Search for the cell housing the specified text and yield its [X, Y] center coordinate. 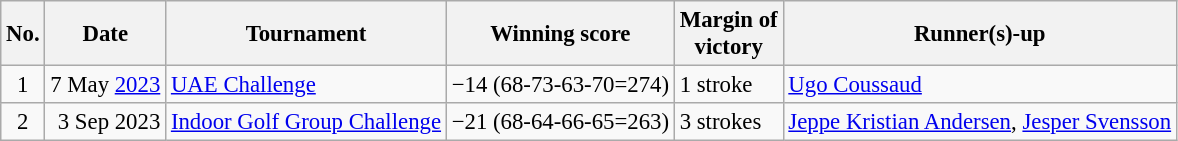
Tournament [306, 34]
Ugo Coussaud [980, 85]
1 stroke [728, 85]
Margin ofvictory [728, 34]
7 May 2023 [106, 85]
Jeppe Kristian Andersen, Jesper Svensson [980, 122]
2 [23, 122]
3 strokes [728, 122]
1 [23, 85]
UAE Challenge [306, 85]
No. [23, 34]
−21 (68-64-66-65=263) [560, 122]
3 Sep 2023 [106, 122]
Date [106, 34]
Winning score [560, 34]
Indoor Golf Group Challenge [306, 122]
−14 (68-73-63-70=274) [560, 85]
Runner(s)-up [980, 34]
